Return the [X, Y] coordinate for the center point of the cell that contains the specified text.  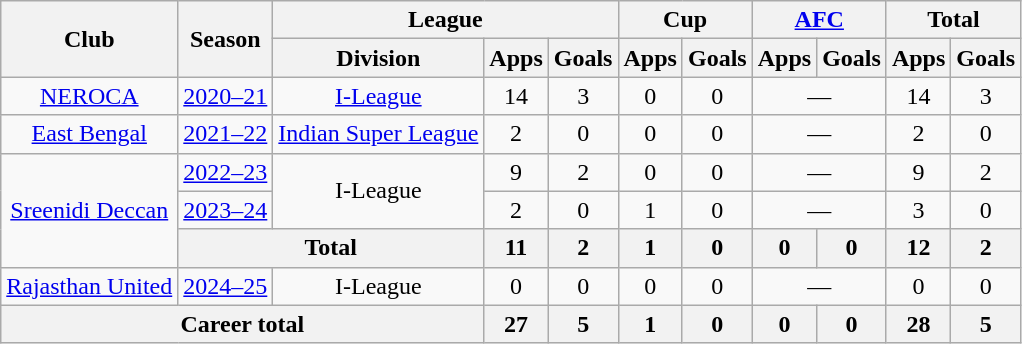
2022–23 [226, 172]
Club [90, 39]
2023–24 [226, 210]
NEROCA [90, 96]
AFC [819, 20]
2021–22 [226, 134]
11 [516, 248]
League [446, 20]
Career total [242, 324]
Cup [685, 20]
28 [918, 324]
27 [516, 324]
Indian Super League [378, 134]
Rajasthan United [90, 286]
12 [918, 248]
Season [226, 39]
East Bengal [90, 134]
Sreenidi Deccan [90, 210]
2020–21 [226, 96]
Division [378, 58]
2024–25 [226, 286]
